Provide the [x, y] coordinate of the cell's center where the given text is located.  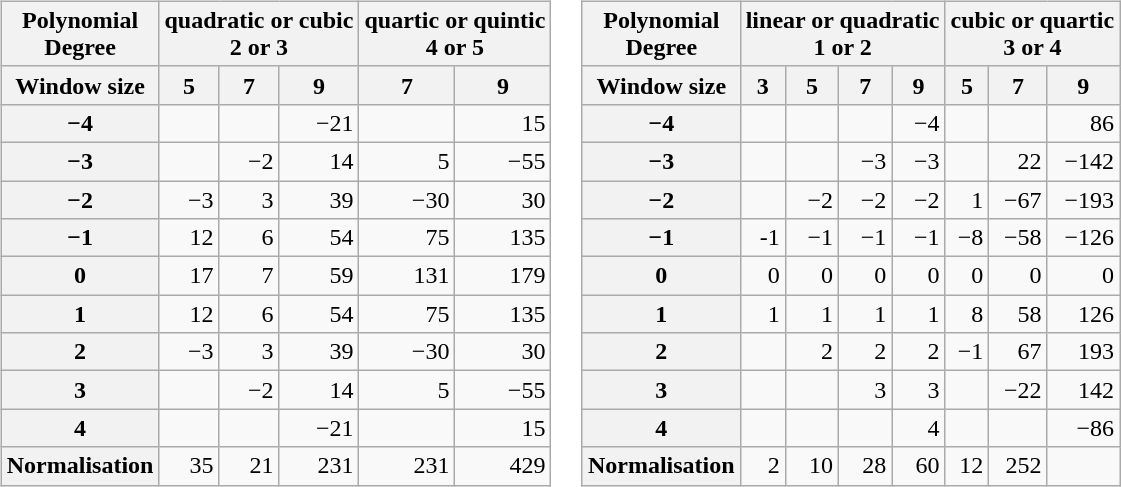
22 [1018, 161]
35 [189, 466]
28 [866, 466]
−8 [967, 238]
−193 [1084, 199]
quadratic or cubic2 or 3 [259, 34]
8 [967, 314]
193 [1084, 352]
−142 [1084, 161]
67 [1018, 352]
131 [407, 276]
−58 [1018, 238]
252 [1018, 466]
179 [503, 276]
58 [1018, 314]
10 [812, 466]
−86 [1084, 428]
-1 [762, 238]
quartic or quintic4 or 5 [455, 34]
linear or quadratic 1 or 2 [842, 34]
cubic or quartic3 or 4 [1032, 34]
17 [189, 276]
−126 [1084, 238]
60 [918, 466]
142 [1084, 390]
59 [319, 276]
86 [1084, 123]
−67 [1018, 199]
429 [503, 466]
−22 [1018, 390]
21 [249, 466]
126 [1084, 314]
